Determine the (X, Y) coordinate at the center of the cell enclosing the given text.  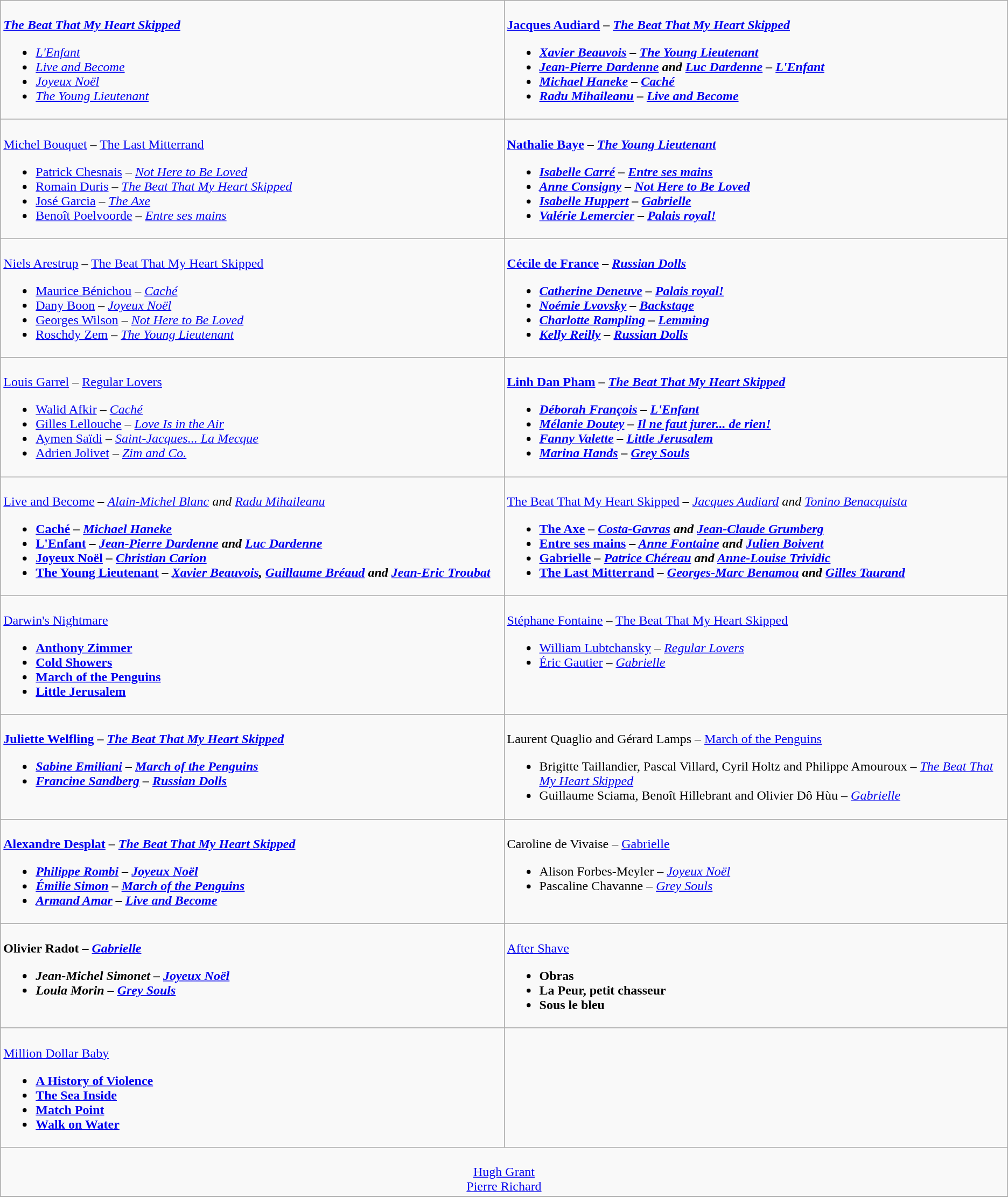
Caroline de Vivaise – GabrielleAlison Forbes-Meyler – Joyeux NoëlPascaline Chavanne – Grey Souls (756, 871)
The Beat That My Heart SkippedL'EnfantLive and BecomeJoyeux NoëlThe Young Lieutenant (252, 60)
Hugh Grant Pierre Richard (504, 1172)
Darwin's NightmareAnthony ZimmerCold ShowersMarch of the PenguinsLittle Jerusalem (252, 655)
Stéphane Fontaine – The Beat That My Heart SkippedWilliam Lubtchansky – Regular LoversÉric Gautier – Gabrielle (756, 655)
After ShaveObrasLa Peur, petit chasseurSous le bleu (756, 976)
Cécile de France – Russian DollsCatherine Deneuve – Palais royal!Noémie Lvovsky – BackstageCharlotte Rampling – LemmingKelly Reilly – Russian Dolls (756, 298)
Million Dollar BabyA History of ViolenceThe Sea InsideMatch PointWalk on Water (252, 1088)
Juliette Welfling – The Beat That My Heart SkippedSabine Emiliani – March of the PenguinsFrancine Sandberg – Russian Dolls (252, 767)
Olivier Radot – GabrielleJean-Michel Simonet – Joyeux NoëlLoula Morin – Grey Souls (252, 976)
Alexandre Desplat – The Beat That My Heart SkippedPhilippe Rombi – Joyeux NoëlÉmilie Simon – March of the PenguinsArmand Amar – Live and Become (252, 871)
